Output the [x, y] coordinate of the center of the cell containing the given text.  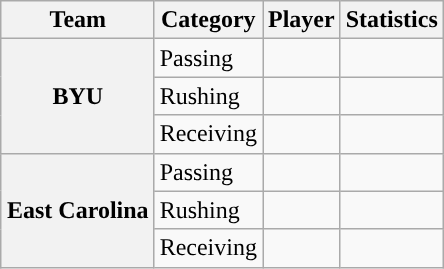
Category [208, 20]
Player [301, 20]
East Carolina [78, 210]
BYU [78, 96]
Statistics [392, 20]
Team [78, 20]
